Provide the (x, y) coordinate of the cell's center where the given text is located.  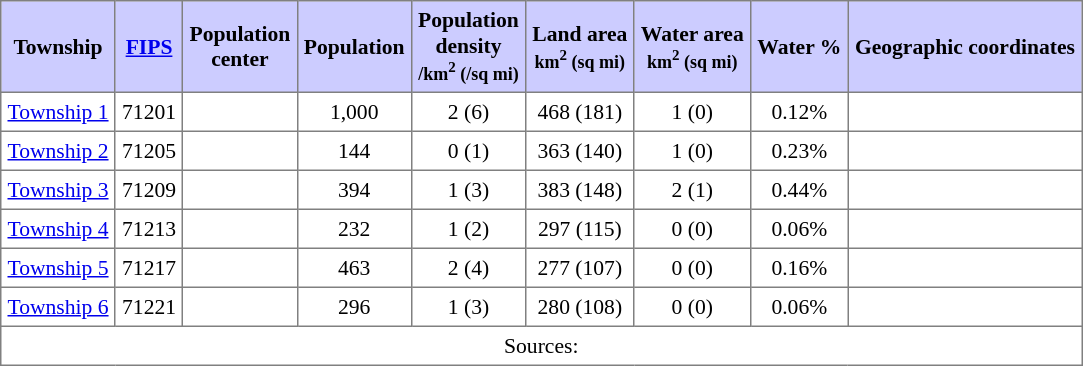
Township 2 (58, 150)
0.44% (799, 190)
71217 (148, 268)
Township 6 (58, 306)
1,000 (354, 112)
Water % (799, 47)
Sources: (542, 346)
383 (148) (580, 190)
Water areakm2 (sq mi) (692, 47)
394 (354, 190)
277 (107) (580, 268)
Populationdensity/km2 (/sq mi) (468, 47)
363 (140) (580, 150)
Geographic coordinates (965, 47)
296 (354, 306)
71209 (148, 190)
Population (354, 47)
Populationcenter (240, 47)
280 (108) (580, 306)
463 (354, 268)
71205 (148, 150)
Township 4 (58, 228)
297 (115) (580, 228)
0.16% (799, 268)
0 (1) (468, 150)
232 (354, 228)
2 (1) (692, 190)
71201 (148, 112)
0.23% (799, 150)
Township 5 (58, 268)
Township 3 (58, 190)
2 (4) (468, 268)
71221 (148, 306)
1 (2) (468, 228)
71213 (148, 228)
0.12% (799, 112)
144 (354, 150)
Township 1 (58, 112)
Township (58, 47)
Land areakm2 (sq mi) (580, 47)
2 (6) (468, 112)
FIPS (148, 47)
468 (181) (580, 112)
